Extract the [x, y] coordinate from the center of the cell holding the provided text.  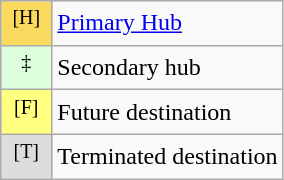
Future destination [168, 112]
[T] [26, 156]
‡ [26, 68]
[F] [26, 112]
Terminated destination [168, 156]
Primary Hub [168, 24]
[H] [26, 24]
Secondary hub [168, 68]
